Provide the [x, y] coordinate of the cell's center where the given text is located.  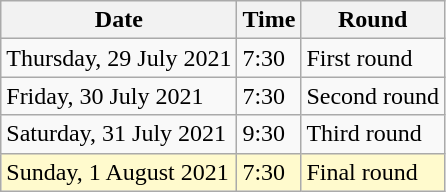
First round [373, 58]
Second round [373, 96]
9:30 [269, 134]
Final round [373, 172]
Friday, 30 July 2021 [119, 96]
Third round [373, 134]
Time [269, 20]
Saturday, 31 July 2021 [119, 134]
Date [119, 20]
Thursday, 29 July 2021 [119, 58]
Sunday, 1 August 2021 [119, 172]
Round [373, 20]
